Capture the cell that displays the provided text and extract its [X, Y] central coordinate. 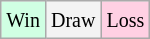
Draw [72, 20]
Win [24, 20]
Loss [126, 20]
